Capture the cell that displays the provided text and extract its [x, y] central coordinate. 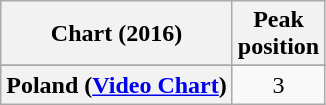
Poland (Video Chart) [117, 85]
Peakposition [278, 34]
3 [278, 85]
Chart (2016) [117, 34]
